Scan for the cell matching the given text and deliver its [X, Y] coordinate at center. 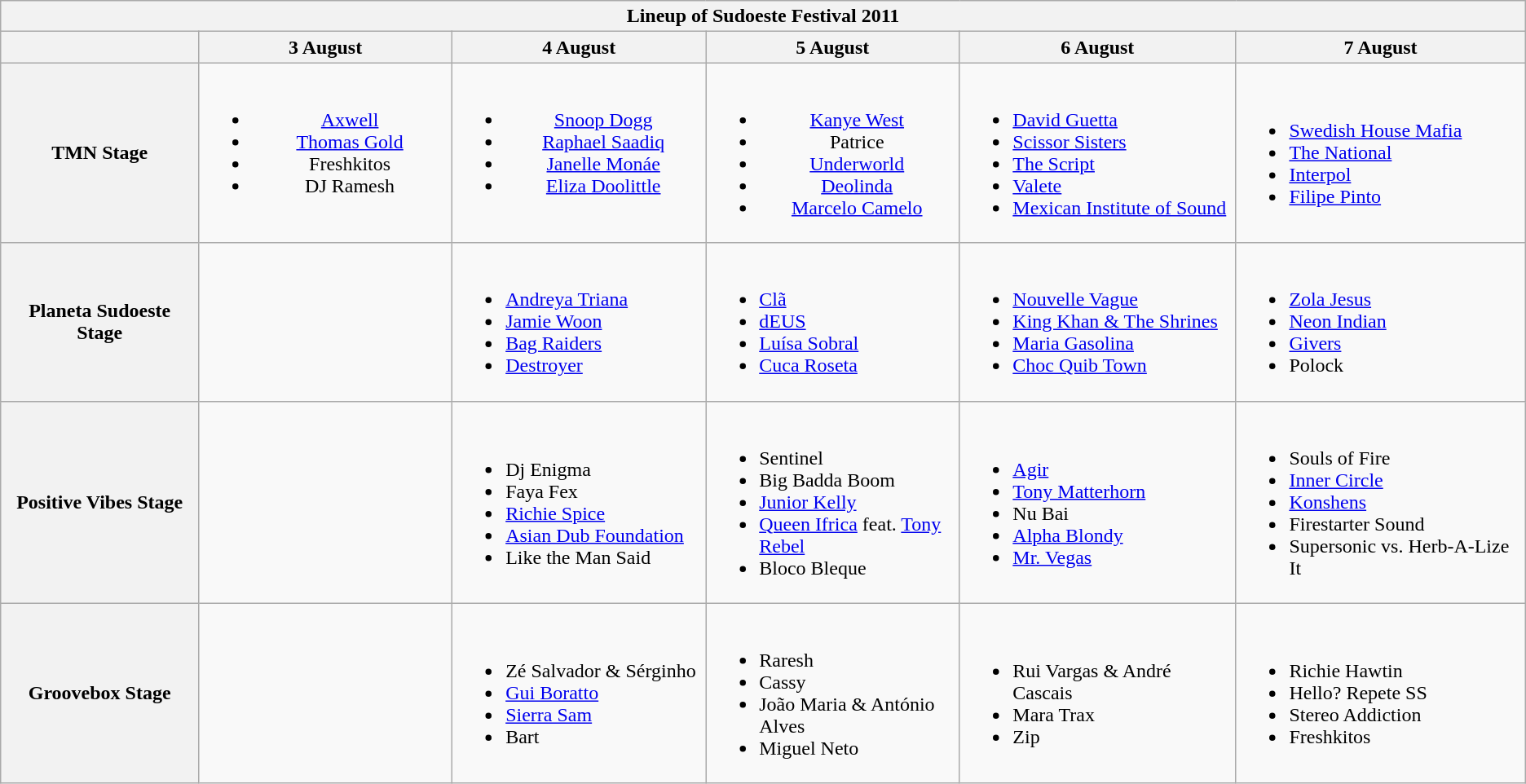
Planeta Sudoeste Stage [99, 322]
AxwellThomas GoldFreshkitosDJ Ramesh [326, 153]
6 August [1097, 47]
AgirTony MatterhornNu BaiAlpha BlondyMr. Vegas [1097, 502]
5 August [833, 47]
David GuettaScissor SistersThe ScriptValeteMexican Institute of Sound [1097, 153]
Snoop DoggRaphael SaadiqJanelle MonáeEliza Doolittle [579, 153]
Groovebox Stage [99, 693]
SentinelBig Badda BoomJunior KellyQueen Ifrica feat. Tony RebelBloco Bleque [833, 502]
Kanye WestPatriceUnderworldDeolindaMarcelo Camelo [833, 153]
Swedish House MafiaThe NationalInterpolFilipe Pinto [1381, 153]
Andreya TrianaJamie WoonBag RaidersDestroyer [579, 322]
Nouvelle VagueKing Khan & The ShrinesMaria GasolinaChoc Quib Town [1097, 322]
Souls of FireInner CircleKonshensFirestarter SoundSupersonic vs. Herb-A-Lize It [1381, 502]
ClãdEUSLuísa SobralCuca Roseta [833, 322]
TMN Stage [99, 153]
Positive Vibes Stage [99, 502]
Zé Salvador & SérginhoGui BorattoSierra SamBart [579, 693]
Rui Vargas & André CascaisMara TraxZip [1097, 693]
3 August [326, 47]
4 August [579, 47]
Richie HawtinHello? Repete SSStereo AddictionFreshkitos [1381, 693]
Zola JesusNeon IndianGiversPolock [1381, 322]
Dj EnigmaFaya FexRichie SpiceAsian Dub FoundationLike the Man Said [579, 502]
7 August [1381, 47]
Lineup of Sudoeste Festival 2011 [763, 16]
RareshCassyJoão Maria & António AlvesMiguel Neto [833, 693]
